Pinpoint the cell where the given text exists, returning its [x, y] midpoint coordinate. 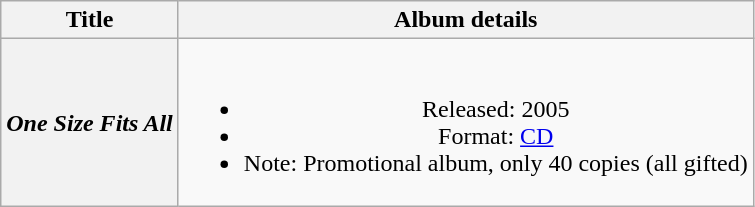
Title [90, 20]
One Size Fits All [90, 122]
Released: 2005Format: CDNote: Promotional album, only 40 copies (all gifted) [466, 122]
Album details [466, 20]
